Return [x, y] of the center of cell containing provided text 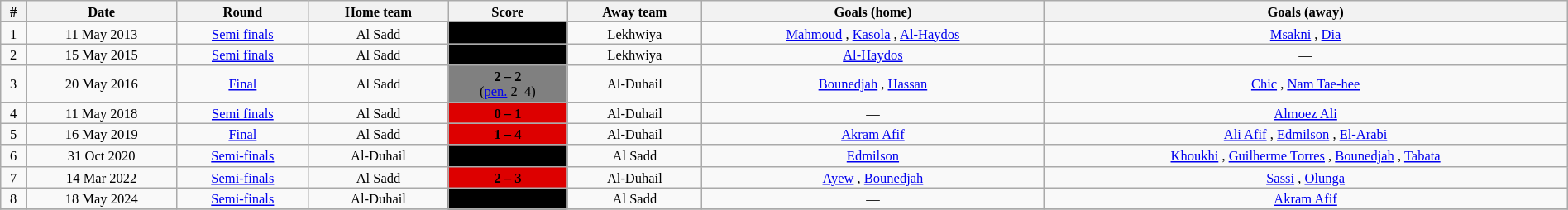
11 May 2013 [102, 33]
Msakni , Dia [1305, 33]
Chic , Nam Tae-hee [1305, 84]
2 [13, 55]
20 May 2016 [102, 84]
Khoukhi , Guilherme Torres , Bounedjah , Tabata [1305, 155]
Score [508, 12]
Ali Afif , Edmilson , El-Arabi [1305, 134]
14 Mar 2022 [102, 177]
Home team [379, 12]
Away team [635, 12]
Mahmoud , Kasola , Al-Haydos [873, 33]
Date [102, 12]
31 Oct 2020 [102, 155]
3 [13, 84]
5 [13, 134]
7 [13, 177]
2 – 2(pen. 2–4) [508, 84]
1 [13, 33]
4 [13, 112]
15 May 2015 [102, 55]
Almoez Ali [1305, 112]
Goals (away) [1305, 12]
# [13, 12]
3 – 2 [508, 33]
6 [13, 155]
Ayew , Bounedjah [873, 177]
2 – 3 [508, 177]
16 May 2019 [102, 134]
11 May 2018 [102, 112]
Sassi , Olunga [1305, 177]
Round [243, 12]
Bounedjah , Hassan [873, 84]
Edmilson [873, 155]
2 – 0 [508, 55]
18 May 2024 [102, 198]
Al-Haydos [873, 55]
8 [13, 198]
Goals (home) [873, 12]
